Pinpoint the cell where the given text exists, returning its [X, Y] midpoint coordinate. 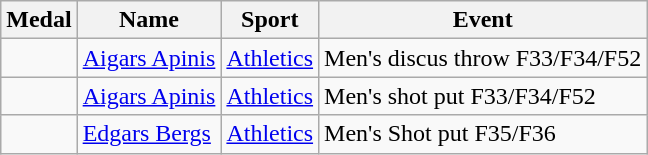
Medal [39, 20]
Edgars Bergs [149, 134]
Sport [270, 20]
Name [149, 20]
Event [483, 20]
Men's Shot put F35/F36 [483, 134]
Men's shot put F33/F34/F52 [483, 96]
Men's discus throw F33/F34/F52 [483, 58]
